Search for the cell housing the specified text and yield its (x, y) center coordinate. 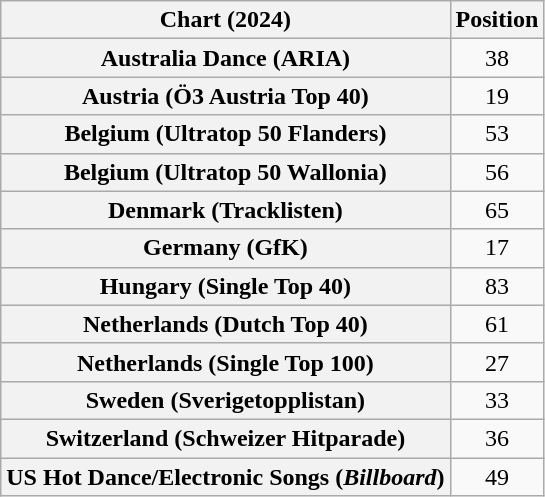
Denmark (Tracklisten) (226, 210)
Sweden (Sverigetopplistan) (226, 400)
17 (497, 248)
36 (497, 438)
Australia Dance (ARIA) (226, 58)
38 (497, 58)
61 (497, 324)
27 (497, 362)
83 (497, 286)
Belgium (Ultratop 50 Flanders) (226, 134)
49 (497, 477)
Austria (Ö3 Austria Top 40) (226, 96)
Chart (2024) (226, 20)
33 (497, 400)
56 (497, 172)
Netherlands (Single Top 100) (226, 362)
Germany (GfK) (226, 248)
Position (497, 20)
65 (497, 210)
Switzerland (Schweizer Hitparade) (226, 438)
Belgium (Ultratop 50 Wallonia) (226, 172)
US Hot Dance/Electronic Songs (Billboard) (226, 477)
Hungary (Single Top 40) (226, 286)
53 (497, 134)
Netherlands (Dutch Top 40) (226, 324)
19 (497, 96)
